Provide the [X, Y] coordinate of the cell's center where the given text is located.  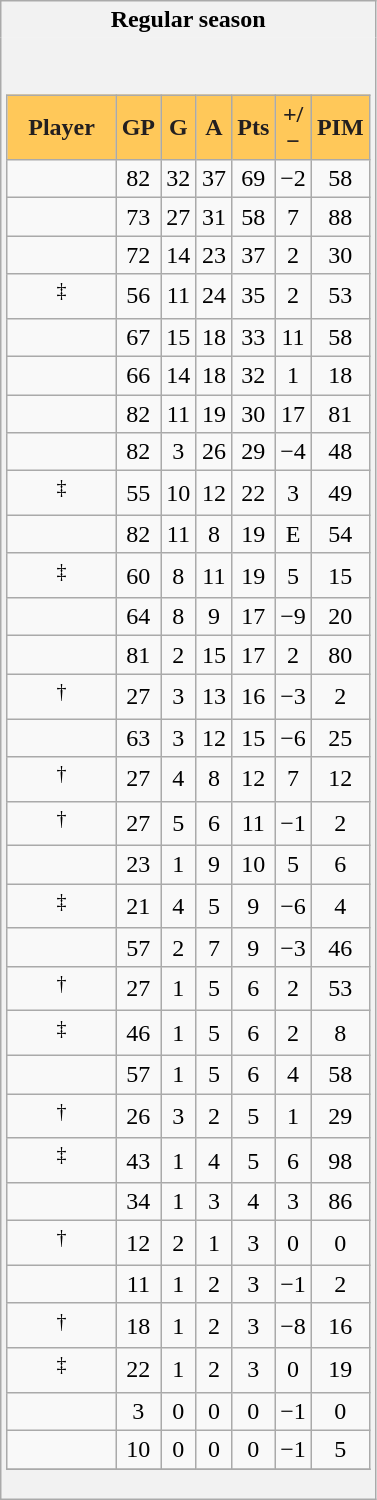
43 [138, 1160]
+/− [294, 128]
25 [340, 737]
60 [138, 576]
G [179, 128]
−8 [294, 1326]
54 [340, 534]
33 [254, 337]
63 [138, 737]
72 [138, 255]
49 [340, 494]
88 [340, 217]
35 [254, 296]
98 [340, 1160]
20 [340, 617]
80 [340, 655]
24 [214, 296]
69 [254, 179]
PIM [340, 128]
A [214, 128]
64 [138, 617]
21 [138, 906]
13 [214, 696]
−2 [294, 179]
34 [138, 1202]
31 [214, 217]
Pts [254, 128]
−4 [294, 452]
86 [340, 1202]
55 [138, 494]
Player [62, 128]
GP [138, 128]
48 [340, 452]
56 [138, 296]
−9 [294, 617]
67 [138, 337]
73 [138, 217]
66 [138, 375]
Regular season [188, 20]
E [294, 534]
